Detect which cell encompasses the target text, then output its [x, y] center coordinate. 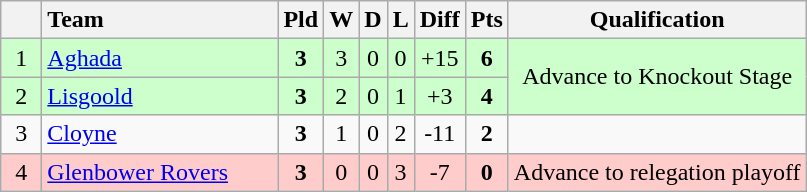
-7 [440, 172]
L [400, 20]
Pts [486, 20]
Diff [440, 20]
+15 [440, 58]
Qualification [657, 20]
Glenbower Rovers [160, 172]
W [342, 20]
6 [486, 58]
-11 [440, 134]
D [373, 20]
Team [160, 20]
Lisgoold [160, 96]
Aghada [160, 58]
+3 [440, 96]
Cloyne [160, 134]
Pld [301, 20]
Advance to relegation playoff [657, 172]
Advance to Knockout Stage [657, 77]
